Detect which cell encompasses the target text, then output its [x, y] center coordinate. 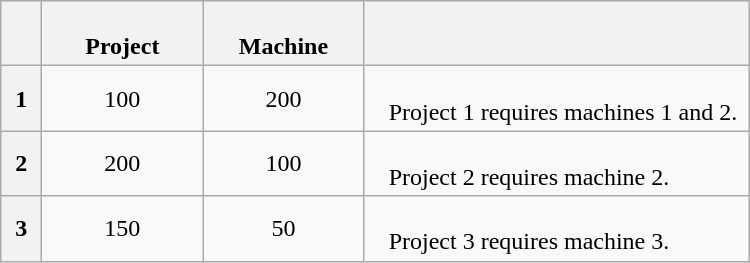
50 [284, 228]
Project 3 requires machine 3. [556, 228]
150 [122, 228]
2 [22, 164]
Project [122, 34]
Project 1 requires machines 1 and 2. [556, 98]
1 [22, 98]
3 [22, 228]
Project 2 requires machine 2. [556, 164]
Machine [284, 34]
